Extract the [X, Y] coordinate from the center of the cell holding the provided text.  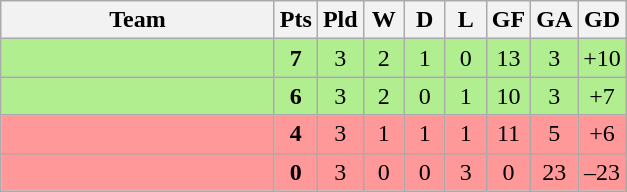
+7 [602, 96]
L [466, 20]
+6 [602, 134]
–23 [602, 172]
5 [554, 134]
10 [508, 96]
4 [296, 134]
W [384, 20]
GA [554, 20]
11 [508, 134]
D [424, 20]
Pld [340, 20]
GF [508, 20]
6 [296, 96]
23 [554, 172]
GD [602, 20]
Pts [296, 20]
Team [138, 20]
13 [508, 58]
+10 [602, 58]
7 [296, 58]
